For the text-containing cell, return its midpoint in (X, Y) coordinate format. 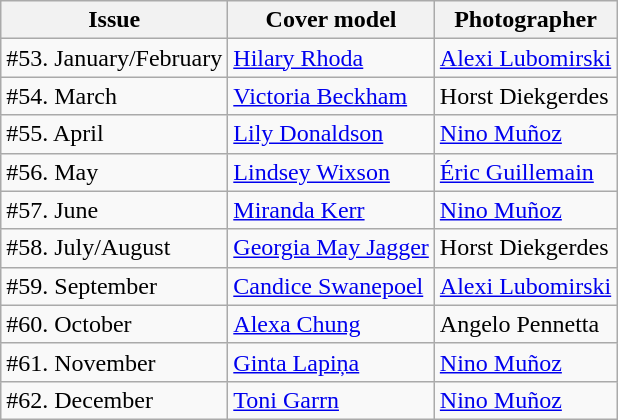
#60. October (114, 324)
Miranda Kerr (332, 210)
#55. April (114, 134)
#56. May (114, 172)
Candice Swanepoel (332, 286)
#57. June (114, 210)
Issue (114, 20)
Alexa Chung (332, 324)
Victoria Beckham (332, 96)
Ginta Lapiņa (332, 362)
Éric Guillemain (525, 172)
Georgia May Jagger (332, 248)
#61. November (114, 362)
Lindsey Wixson (332, 172)
#59. September (114, 286)
Photographer (525, 20)
#54. March (114, 96)
Angelo Pennetta (525, 324)
#58. July/August (114, 248)
Lily Donaldson (332, 134)
#53. January/February (114, 58)
#62. December (114, 400)
Cover model (332, 20)
Toni Garrn (332, 400)
Hilary Rhoda (332, 58)
